Capture the cell that displays the provided text and extract its (x, y) central coordinate. 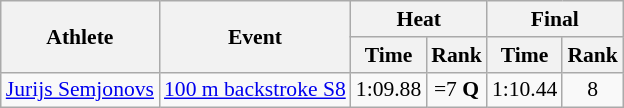
=7 Q (456, 90)
Final (555, 19)
Event (255, 36)
1:09.88 (388, 90)
8 (592, 90)
Athlete (80, 36)
Jurijs Semjonovs (80, 90)
Heat (419, 19)
100 m backstroke S8 (255, 90)
1:10.44 (524, 90)
